Identify which cell holds the provided text, then report its [x, y] central coordinate. 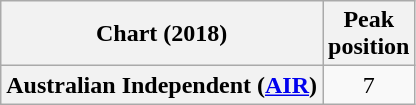
7 [369, 85]
Chart (2018) [162, 34]
Peakposition [369, 34]
Australian Independent (AIR) [162, 85]
